Detect which cell encompasses the target text, then output its [X, Y] center coordinate. 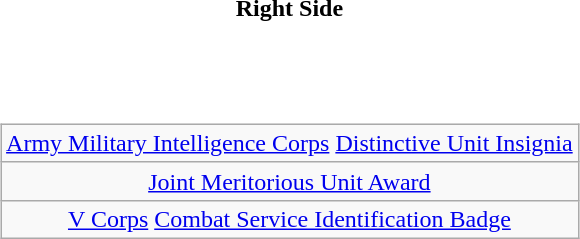
Army Military Intelligence Corps Distinctive Unit Insignia [290, 143]
Joint Meritorious Unit Award [290, 181]
V Corps Combat Service Identification Badge [290, 219]
